Find where the given text appears and provide that cell's center as (X, Y) coordinate. 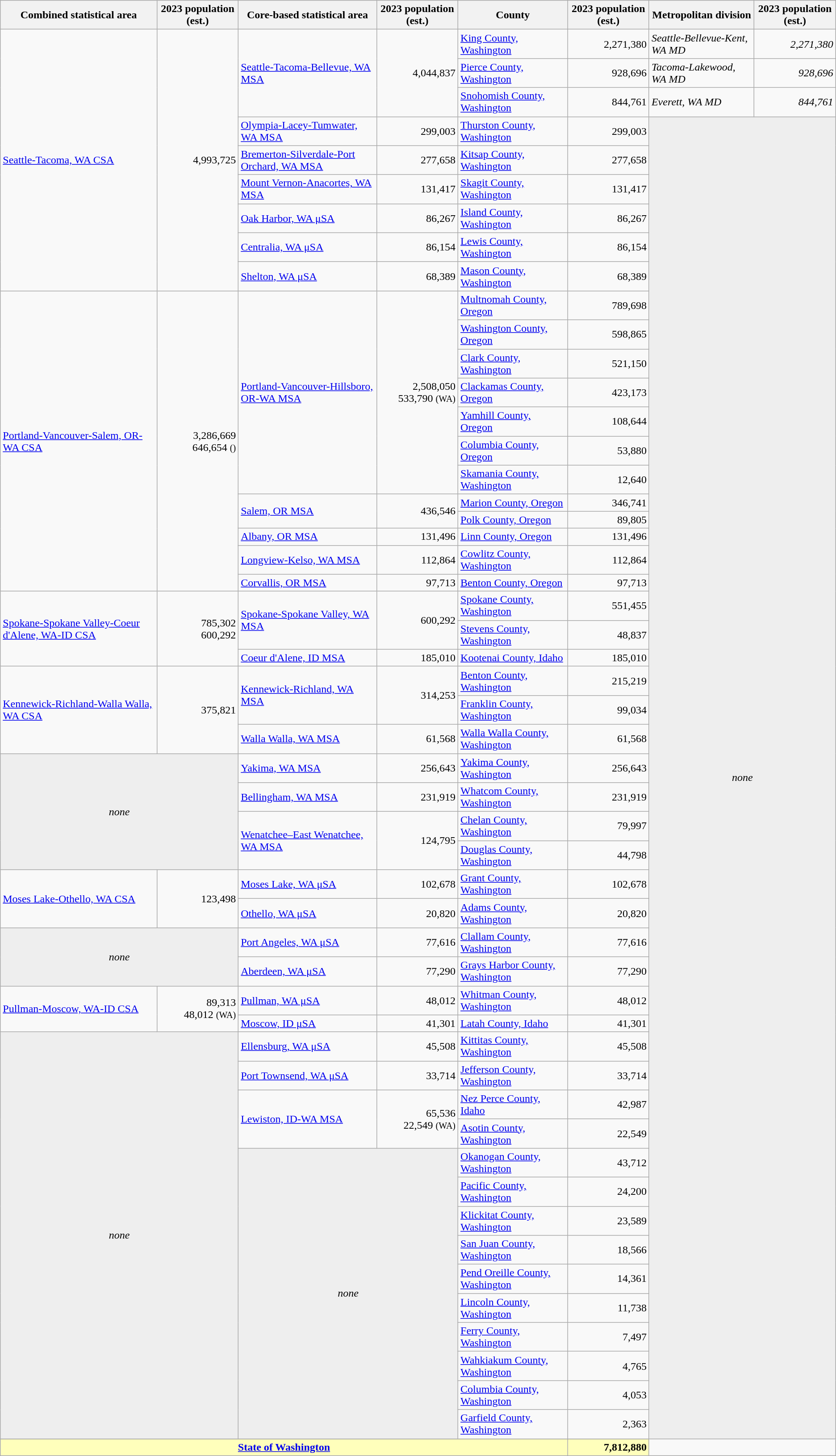
Salem, OR MSA (308, 511)
Clackamas County, Oregon (513, 393)
Snohomish County, Washington (513, 102)
346,741 (608, 503)
Spokane-Spokane Valley-Coeur d'Alene, WA-ID CSA (79, 629)
Bremerton-Silverdale-Port Orchard, WA MSA (308, 160)
598,865 (608, 334)
215,219 (608, 680)
Metropolitan division (701, 15)
785,302600,292 (197, 629)
7,497 (608, 1337)
Polk County, Oregon (513, 520)
48,837 (608, 635)
Whatcom County, Washington (513, 797)
Skamania County, Washington (513, 480)
Kittitas County, Washington (513, 1047)
436,546 (417, 511)
Othello, WA μSA (308, 914)
Columbia County, Oregon (513, 451)
65,53622,549 (WA) (417, 1119)
Wenatchee–East Wenatchee, WA MSA (308, 841)
Seattle-Tacoma, WA CSA (79, 160)
4,044,837 (417, 73)
23,589 (608, 1221)
Cowlitz County, Washington (513, 560)
Whitman County, Washington (513, 1000)
108,644 (608, 421)
Moses Lake-Othello, WA CSA (79, 899)
14,361 (608, 1279)
423,173 (608, 393)
Kennewick-Richland, WA MSA (308, 695)
Pierce County, Washington (513, 73)
Spokane-Spokane Valley, WA MSA (308, 620)
Pullman-Moscow, WA-ID CSA (79, 1009)
Asotin County, Washington (513, 1133)
42,987 (608, 1105)
Yakima County, Washington (513, 768)
Kootenai County, Idaho (513, 658)
2,363 (608, 1424)
600,292 (417, 620)
Mount Vernon-Anacortes, WA MSA (308, 189)
Oak Harbor, WA μSA (308, 218)
Longview-Kelso, WA MSA (308, 560)
Pend Oreille County, Washington (513, 1279)
Centralia, WA μSA (308, 247)
Wahkiakum County, Washington (513, 1366)
314,253 (417, 695)
Columbia County, Washington (513, 1395)
Kitsap County, Washington (513, 160)
San Juan County, Washington (513, 1250)
89,805 (608, 520)
789,698 (608, 305)
22,549 (608, 1133)
Garfield County, Washington (513, 1424)
County (513, 15)
Walla Walla, WA MSA (308, 738)
Benton County, Washington (513, 680)
Marion County, Oregon (513, 503)
7,812,880 (608, 1447)
12,640 (608, 480)
Olympia-Lacey-Tumwater, WA MSA (308, 131)
18,566 (608, 1250)
99,034 (608, 710)
551,455 (608, 605)
Okanogan County, Washington (513, 1163)
Grays Harbor County, Washington (513, 972)
Spokane County, Washington (513, 605)
79,997 (608, 826)
24,200 (608, 1191)
Portland-Vancouver-Hillsboro, OR-WA MSA (308, 392)
123,498 (197, 899)
Albany, OR MSA (308, 537)
Pacific County, Washington (513, 1191)
Benton County, Oregon (513, 583)
Kennewick-Richland-Walla Walla, WA CSA (79, 710)
Chelan County, Washington (513, 826)
Corvallis, OR MSA (308, 583)
Yakima, WA MSA (308, 768)
Lewiston, ID-WA MSA (308, 1119)
4,765 (608, 1366)
Everett, WA MD (701, 102)
53,880 (608, 451)
Moses Lake, WA μSA (308, 884)
Lewis County, Washington (513, 247)
King County, Washington (513, 44)
Bellingham, WA MSA (308, 797)
Jefferson County, Washington (513, 1075)
375,821 (197, 710)
Moscow, ID μSA (308, 1023)
Ferry County, Washington (513, 1337)
Aberdeen, WA μSA (308, 972)
Tacoma-Lakewood, WA MD (701, 73)
Linn County, Oregon (513, 537)
89,31348,012 (WA) (197, 1009)
Multnomah County, Oregon (513, 305)
Douglas County, Washington (513, 855)
Adams County, Washington (513, 914)
Pullman, WA μSA (308, 1000)
521,150 (608, 363)
Seattle-Bellevue-Kent, WA MD (701, 44)
Ellensburg, WA μSA (308, 1047)
Grant County, Washington (513, 884)
11,738 (608, 1308)
Core-based statistical area (308, 15)
Shelton, WA μSA (308, 276)
44,798 (608, 855)
Thurston County, Washington (513, 131)
Skagit County, Washington (513, 189)
Island County, Washington (513, 218)
Mason County, Washington (513, 276)
Washington County, Oregon (513, 334)
Seattle-Tacoma-Bellevue, WA MSA (308, 73)
Clark County, Washington (513, 363)
State of Washington (284, 1447)
3,286,669646,654 () (197, 441)
4,993,725 (197, 160)
Portland-Vancouver-Salem, OR-WA CSA (79, 441)
124,795 (417, 841)
Yamhill County, Oregon (513, 421)
43,712 (608, 1163)
Walla Walla County, Washington (513, 738)
Port Angeles, WA μSA (308, 942)
Nez Perce County, Idaho (513, 1105)
Franklin County, Washington (513, 710)
Combined statistical area (79, 15)
Latah County, Idaho (513, 1023)
4,053 (608, 1395)
Stevens County, Washington (513, 635)
Klickitat County, Washington (513, 1221)
Lincoln County, Washington (513, 1308)
Port Townsend, WA μSA (308, 1075)
Clallam County, Washington (513, 942)
Coeur d'Alene, ID MSA (308, 658)
2,508,050533,790 (WA) (417, 392)
